Extract the [x, y] coordinate from the center of the cell holding the provided text.  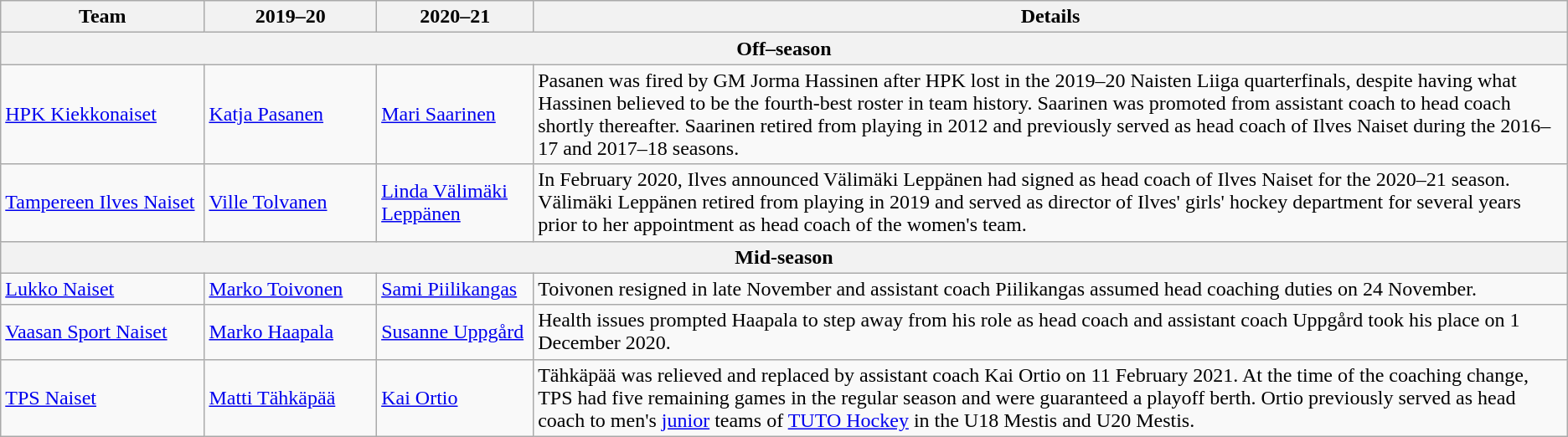
2020–21 [456, 17]
Sami Piilikangas [456, 289]
2019–20 [291, 17]
Details [1050, 17]
Team [102, 17]
Marko Toivonen [291, 289]
Vaasan Sport Naiset [102, 332]
TPS Naiset [102, 398]
Mari Saarinen [456, 114]
Tampereen Ilves Naiset [102, 203]
Ville Tolvanen [291, 203]
Health issues prompted Haapala to step away from his role as head coach and assistant coach Uppgård took his place on 1 December 2020. [1050, 332]
Off–season [784, 49]
Susanne Uppgård [456, 332]
Kai Ortio [456, 398]
Matti Tähkäpää [291, 398]
Mid-season [784, 257]
Toivonen resigned in late November and assistant coach Piilikangas assumed head coaching duties on 24 November. [1050, 289]
Lukko Naiset [102, 289]
Linda Välimäki Leppänen [456, 203]
Katja Pasanen [291, 114]
Marko Haapala [291, 332]
HPK Kiekkonaiset [102, 114]
